For the text-containing cell, return its midpoint in (x, y) coordinate format. 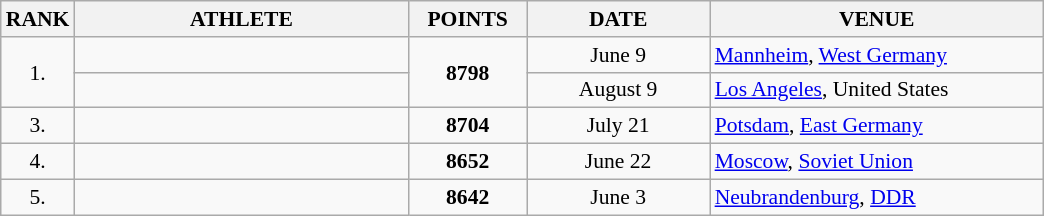
5. (38, 197)
Los Angeles, United States (877, 90)
ATHLETE (241, 19)
VENUE (877, 19)
RANK (38, 19)
8652 (468, 162)
August 9 (618, 90)
3. (38, 126)
8642 (468, 197)
8798 (468, 72)
4. (38, 162)
June 22 (618, 162)
8704 (468, 126)
DATE (618, 19)
June 3 (618, 197)
POINTS (468, 19)
Potsdam, East Germany (877, 126)
July 21 (618, 126)
1. (38, 72)
June 9 (618, 55)
Mannheim, West Germany (877, 55)
Moscow, Soviet Union (877, 162)
Neubrandenburg, DDR (877, 197)
